Find where the given text appears and provide that cell's center as [x, y] coordinate. 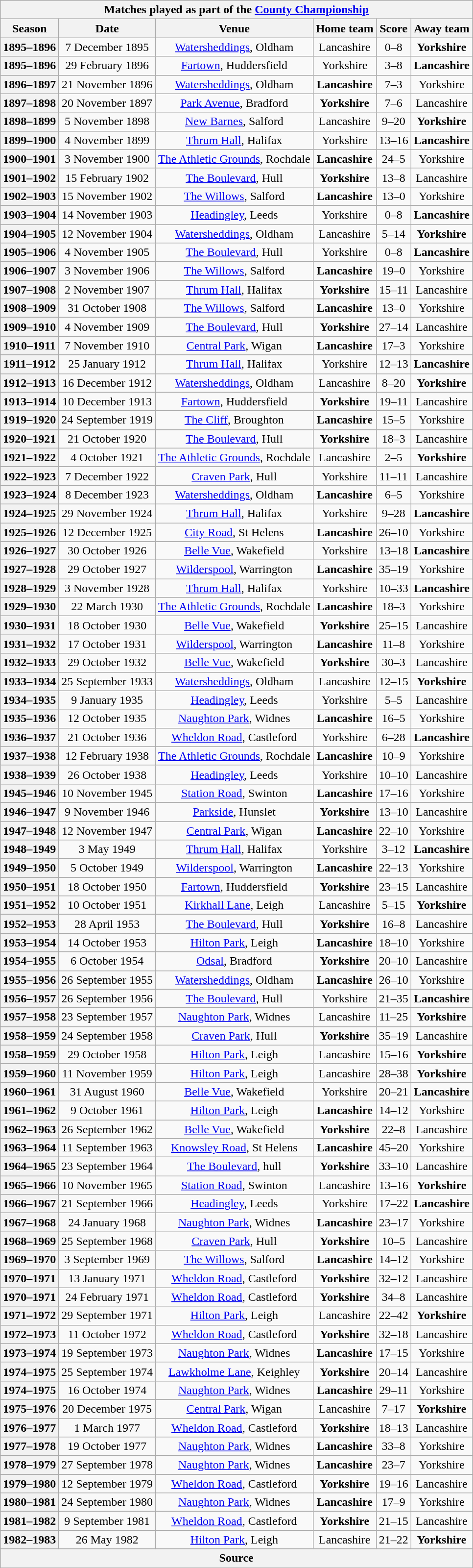
Date [107, 28]
11–11 [394, 476]
1897–1898 [29, 103]
1920–1921 [29, 439]
20–14 [394, 1371]
11–25 [394, 1017]
19 October 1977 [107, 1446]
28 April 1953 [107, 924]
Lawkholme Lane, Keighley [235, 1371]
1980–1981 [29, 1502]
1925–1926 [29, 532]
12 November 1947 [107, 831]
6–28 [394, 737]
8 December 1923 [107, 495]
9–20 [394, 122]
1910–1911 [29, 346]
23–15 [394, 887]
1948–1949 [29, 849]
21 September 1966 [107, 1204]
Season [29, 28]
1928–1929 [29, 588]
1950–1951 [29, 887]
30 October 1926 [107, 551]
5 November 1898 [107, 122]
5 October 1949 [107, 868]
21 October 1936 [107, 737]
29 October 1927 [107, 570]
26 September 1956 [107, 998]
1975–1976 [29, 1409]
13–8 [394, 177]
3 November 1900 [107, 159]
Matches played as part of the County Championship [236, 10]
7–3 [394, 84]
1961–1962 [29, 1110]
1965–1966 [29, 1185]
17–9 [394, 1502]
9 November 1946 [107, 812]
19–0 [394, 271]
21–35 [394, 998]
1912–1913 [29, 383]
31 August 1960 [107, 1092]
6 October 1954 [107, 961]
22–8 [394, 1129]
4 October 1921 [107, 457]
10–9 [394, 756]
1954–1955 [29, 961]
1951–1952 [29, 905]
Away team [442, 28]
1946–1947 [29, 812]
19–16 [394, 1484]
30–3 [394, 663]
1905–1906 [29, 252]
1933–1934 [29, 681]
1896–1897 [29, 84]
1981–1982 [29, 1521]
17–22 [394, 1204]
26 October 1938 [107, 774]
1969–1970 [29, 1260]
1949–1950 [29, 868]
27 September 1978 [107, 1465]
The Boulevard, hull [235, 1167]
19–11 [394, 401]
1 March 1977 [107, 1428]
1908–1909 [29, 308]
10 November 1945 [107, 793]
16–5 [394, 719]
7 November 1910 [107, 346]
7–17 [394, 1409]
1922–1923 [29, 476]
20–10 [394, 961]
11 October 1972 [107, 1334]
9 January 1935 [107, 700]
10–33 [394, 588]
4 November 1909 [107, 327]
16 December 1912 [107, 383]
1966–1967 [29, 1204]
1953–1954 [29, 943]
11 November 1959 [107, 1073]
1924–1925 [29, 513]
21–22 [394, 1540]
17–16 [394, 793]
33–10 [394, 1167]
28–38 [394, 1073]
Source [236, 1558]
13 January 1971 [107, 1278]
1929–1930 [29, 607]
1955–1956 [29, 980]
5–15 [394, 905]
15–16 [394, 1054]
32–12 [394, 1278]
1934–1935 [29, 700]
22–10 [394, 831]
7 December 1922 [107, 476]
21 November 1896 [107, 84]
25 September 1974 [107, 1371]
21 October 1920 [107, 439]
Knowsley Road, St Helens [235, 1148]
Kirkhall Lane, Leigh [235, 905]
33–8 [394, 1446]
18 October 1930 [107, 625]
2–5 [394, 457]
29 February 1896 [107, 66]
9 September 1981 [107, 1521]
12 February 1938 [107, 756]
1938–1939 [29, 774]
15 February 1902 [107, 177]
18–13 [394, 1428]
6–5 [394, 495]
1931–1932 [29, 644]
1952–1953 [29, 924]
1945–1946 [29, 793]
25 January 1912 [107, 364]
17–15 [394, 1353]
45–20 [394, 1148]
29 October 1932 [107, 663]
29 September 1971 [107, 1316]
29 October 1958 [107, 1054]
1982–1983 [29, 1540]
1960–1961 [29, 1092]
1957–1958 [29, 1017]
20–21 [394, 1092]
Parkside, Hunslet [235, 812]
16–8 [394, 924]
25 September 1968 [107, 1241]
1973–1974 [29, 1353]
5–5 [394, 700]
1936–1937 [29, 737]
12 October 1935 [107, 719]
1899–1900 [29, 140]
1935–1936 [29, 719]
7–6 [394, 103]
1927–1928 [29, 570]
20 December 1975 [107, 1409]
3–8 [394, 66]
23–7 [394, 1465]
5–14 [394, 234]
24 September 1958 [107, 1036]
15–11 [394, 290]
New Barnes, Salford [235, 122]
11 September 1963 [107, 1148]
4 November 1905 [107, 252]
23–17 [394, 1222]
1956–1957 [29, 998]
24 January 1968 [107, 1222]
31 October 1908 [107, 308]
1901–1902 [29, 177]
22 March 1930 [107, 607]
1932–1933 [29, 663]
18–10 [394, 943]
City Road, St Helens [235, 532]
3 November 1928 [107, 588]
24 February 1971 [107, 1297]
4 November 1899 [107, 140]
1979–1980 [29, 1484]
21–15 [394, 1521]
Venue [235, 28]
10 November 1965 [107, 1185]
23 September 1964 [107, 1167]
15 November 1902 [107, 196]
25–15 [394, 625]
1911–1912 [29, 364]
Home team [345, 28]
29–11 [394, 1390]
10 October 1951 [107, 905]
18 October 1950 [107, 887]
1923–1924 [29, 495]
1909–1910 [29, 327]
1978–1979 [29, 1465]
34–8 [394, 1297]
10–10 [394, 774]
Odsal, Bradford [235, 961]
22–13 [394, 868]
1904–1905 [29, 234]
1963–1964 [29, 1148]
Score [394, 28]
16 October 1974 [107, 1390]
12 November 1904 [107, 234]
1926–1927 [29, 551]
12 September 1979 [107, 1484]
11–8 [394, 644]
3 November 1906 [107, 271]
1964–1965 [29, 1167]
1898–1899 [29, 122]
12–15 [394, 681]
1906–1907 [29, 271]
1968–1969 [29, 1241]
1959–1960 [29, 1073]
19 September 1973 [107, 1353]
17 October 1931 [107, 644]
3–12 [394, 849]
1937–1938 [29, 756]
29 November 1924 [107, 513]
1900–1901 [29, 159]
14 November 1903 [107, 215]
1971–1972 [29, 1316]
1903–1904 [29, 215]
23 September 1957 [107, 1017]
1902–1903 [29, 196]
25 September 1933 [107, 681]
15–5 [394, 420]
3 September 1969 [107, 1260]
24–5 [394, 159]
12 December 1925 [107, 532]
9 October 1961 [107, 1110]
1907–1908 [29, 290]
20 November 1897 [107, 103]
13–10 [394, 812]
Park Avenue, Bradford [235, 103]
2 November 1907 [107, 290]
27–14 [394, 327]
1967–1968 [29, 1222]
1913–1914 [29, 401]
26 May 1982 [107, 1540]
1976–1977 [29, 1428]
24 September 1980 [107, 1502]
26 September 1962 [107, 1129]
1921–1922 [29, 457]
32–18 [394, 1334]
1962–1963 [29, 1129]
9–28 [394, 513]
14 October 1953 [107, 943]
10 December 1913 [107, 401]
22–42 [394, 1316]
8–20 [394, 383]
1972–1973 [29, 1334]
10–5 [394, 1241]
3 May 1949 [107, 849]
The Cliff, Broughton [235, 420]
1977–1978 [29, 1446]
1919–1920 [29, 420]
12–13 [394, 364]
7 December 1895 [107, 47]
24 September 1919 [107, 420]
17–3 [394, 346]
1947–1948 [29, 831]
26 September 1955 [107, 980]
13–18 [394, 551]
1930–1931 [29, 625]
